From the cell containing the given text, extract its center point as [x, y] coordinate. 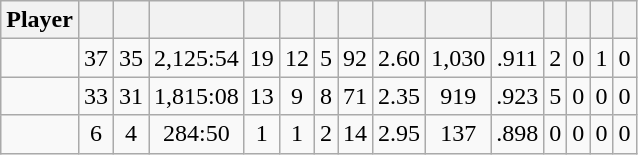
919 [458, 96]
Player [40, 20]
12 [296, 58]
19 [262, 58]
2.35 [400, 96]
2,125:54 [197, 58]
1,815:08 [197, 96]
1,030 [458, 58]
.911 [518, 58]
92 [356, 58]
.898 [518, 134]
33 [96, 96]
.923 [518, 96]
14 [356, 134]
37 [96, 58]
35 [132, 58]
4 [132, 134]
6 [96, 134]
2.95 [400, 134]
31 [132, 96]
13 [262, 96]
8 [326, 96]
9 [296, 96]
284:50 [197, 134]
71 [356, 96]
137 [458, 134]
2.60 [400, 58]
